Output the [x, y] coordinate of the center of the cell containing the given text.  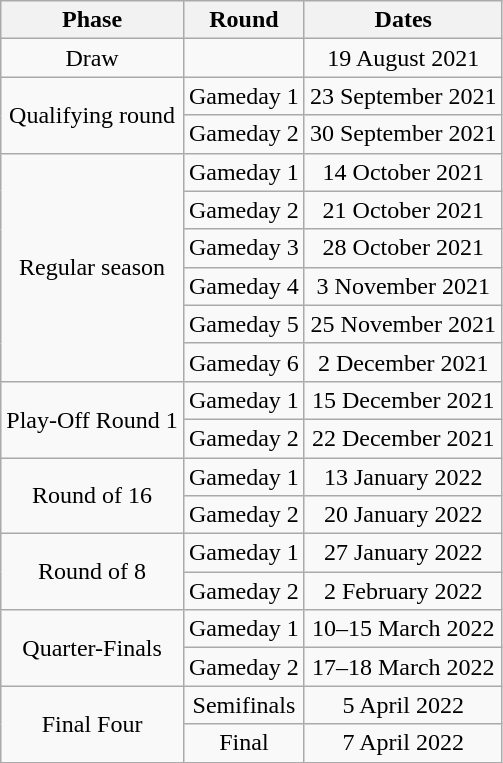
7 April 2022 [403, 743]
2 February 2022 [403, 591]
Dates [403, 20]
Gameday 6 [244, 362]
20 January 2022 [403, 515]
Regular season [92, 267]
Round of 16 [92, 496]
22 December 2021 [403, 438]
17–18 March 2022 [403, 667]
10–15 March 2022 [403, 629]
23 September 2021 [403, 96]
Qualifying round [92, 115]
Draw [92, 58]
Round [244, 20]
Quarter-Finals [92, 648]
5 April 2022 [403, 705]
25 November 2021 [403, 324]
15 December 2021 [403, 400]
Phase [92, 20]
14 October 2021 [403, 172]
Gameday 5 [244, 324]
2 December 2021 [403, 362]
19 August 2021 [403, 58]
13 January 2022 [403, 477]
Gameday 4 [244, 286]
27 January 2022 [403, 553]
Final Four [92, 724]
30 September 2021 [403, 134]
Play-Off Round 1 [92, 419]
28 October 2021 [403, 248]
3 November 2021 [403, 286]
Round of 8 [92, 572]
Gameday 3 [244, 248]
Semifinals [244, 705]
Final [244, 743]
21 October 2021 [403, 210]
